Capture the cell that displays the provided text and extract its (x, y) central coordinate. 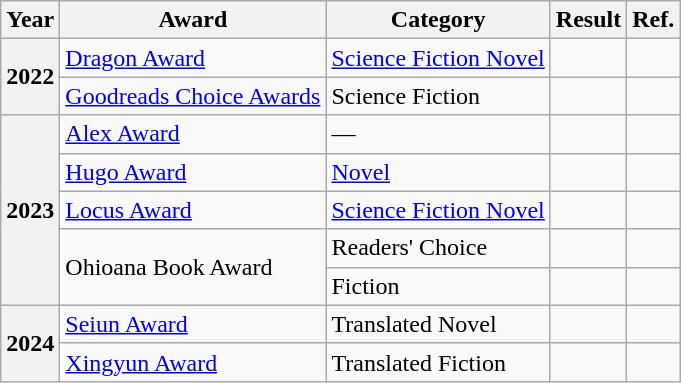
Ohioana Book Award (193, 267)
Result (588, 20)
Locus Award (193, 210)
Science Fiction (438, 96)
— (438, 134)
Hugo Award (193, 172)
Translated Novel (438, 324)
2022 (30, 77)
Category (438, 20)
2023 (30, 210)
Award (193, 20)
Goodreads Choice Awards (193, 96)
Year (30, 20)
2024 (30, 343)
Readers' Choice (438, 248)
Xingyun Award (193, 362)
Ref. (654, 20)
Alex Award (193, 134)
Seiun Award (193, 324)
Novel (438, 172)
Fiction (438, 286)
Dragon Award (193, 58)
Translated Fiction (438, 362)
